Return [X, Y] of the center of cell containing provided text 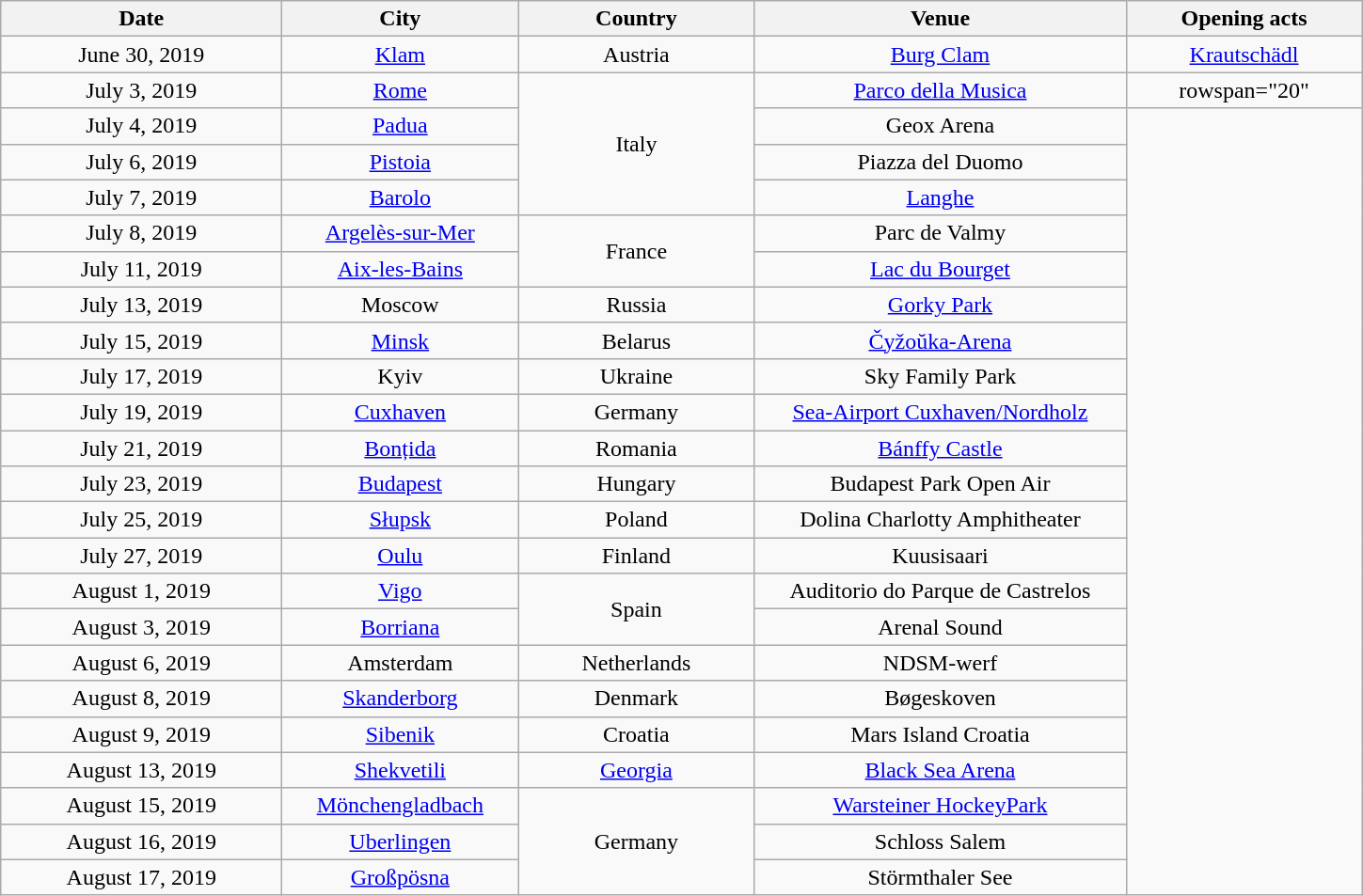
Mönchengladbach [401, 806]
France [636, 251]
Klam [401, 55]
Black Sea Arena [941, 770]
August 1, 2019 [141, 591]
August 6, 2019 [141, 663]
Netherlands [636, 663]
Belarus [636, 340]
Argelès-sur-Mer [401, 233]
Georgia [636, 770]
Störmthaler See [941, 877]
July 11, 2019 [141, 269]
Ukraine [636, 376]
August 3, 2019 [141, 627]
Parco della Musica [941, 90]
July 19, 2019 [141, 412]
Moscow [401, 305]
July 15, 2019 [141, 340]
Oulu [401, 556]
Barolo [401, 197]
Čyžoŭka-Arena [941, 340]
Spain [636, 609]
Bøgeskoven [941, 699]
Cuxhaven [401, 412]
Romania [636, 448]
Padua [401, 126]
Date [141, 19]
Mars Island Croatia [941, 734]
Gorky Park [941, 305]
Italy [636, 144]
July 3, 2019 [141, 90]
Sea-Airport Cuxhaven/Nordholz [941, 412]
Venue [941, 19]
Skanderborg [401, 699]
Amsterdam [401, 663]
Auditorio do Parque de Castrelos [941, 591]
August 9, 2019 [141, 734]
Großpösna [401, 877]
July 23, 2019 [141, 484]
Hungary [636, 484]
August 17, 2019 [141, 877]
July 7, 2019 [141, 197]
NDSM-werf [941, 663]
Geox Arena [941, 126]
Warsteiner HockeyPark [941, 806]
Denmark [636, 699]
Russia [636, 305]
City [401, 19]
August 8, 2019 [141, 699]
Shekvetili [401, 770]
July 17, 2019 [141, 376]
July 27, 2019 [141, 556]
Dolina Charlotty Amphitheater [941, 520]
Langhe [941, 197]
Lac du Bourget [941, 269]
Rome [401, 90]
Austria [636, 55]
rowspan="20" [1244, 90]
Croatia [636, 734]
Uberlingen [401, 841]
June 30, 2019 [141, 55]
Arenal Sound [941, 627]
Krautschädl [1244, 55]
July 6, 2019 [141, 162]
Vigo [401, 591]
Słupsk [401, 520]
Sibenik [401, 734]
July 13, 2019 [141, 305]
Sky Family Park [941, 376]
August 13, 2019 [141, 770]
Bánffy Castle [941, 448]
Budapest Park Open Air [941, 484]
Parc de Valmy [941, 233]
July 8, 2019 [141, 233]
Budapest [401, 484]
Piazza del Duomo [941, 162]
Minsk [401, 340]
August 15, 2019 [141, 806]
Finland [636, 556]
August 16, 2019 [141, 841]
July 25, 2019 [141, 520]
Kuusisaari [941, 556]
Schloss Salem [941, 841]
Burg Clam [941, 55]
Bonțida [401, 448]
July 21, 2019 [141, 448]
Borriana [401, 627]
Aix-les-Bains [401, 269]
Kyiv [401, 376]
Pistoia [401, 162]
Opening acts [1244, 19]
Country [636, 19]
July 4, 2019 [141, 126]
Poland [636, 520]
